From the cell containing the given text, extract its center point as [x, y] coordinate. 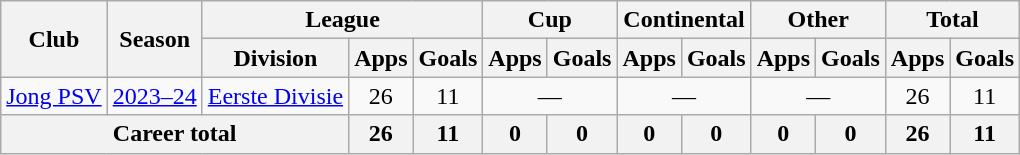
Continental [684, 20]
Division [275, 58]
Cup [550, 20]
Club [54, 39]
League [342, 20]
Season [154, 39]
Other [818, 20]
2023–24 [154, 96]
Eerste Divisie [275, 96]
Career total [175, 134]
Total [952, 20]
Jong PSV [54, 96]
